Pinpoint the cell where the given text exists, returning its (X, Y) midpoint coordinate. 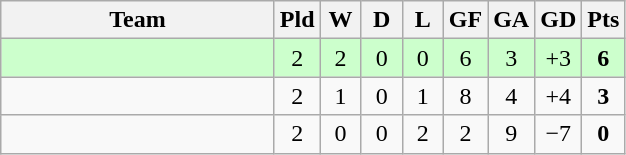
W (340, 20)
GA (512, 20)
D (382, 20)
9 (512, 134)
L (422, 20)
GF (465, 20)
4 (512, 96)
Pld (297, 20)
−7 (558, 134)
+3 (558, 58)
8 (465, 96)
GD (558, 20)
Pts (604, 20)
+4 (558, 96)
Team (138, 20)
